Determine the [X, Y] coordinate at the center of the cell enclosing the given text.  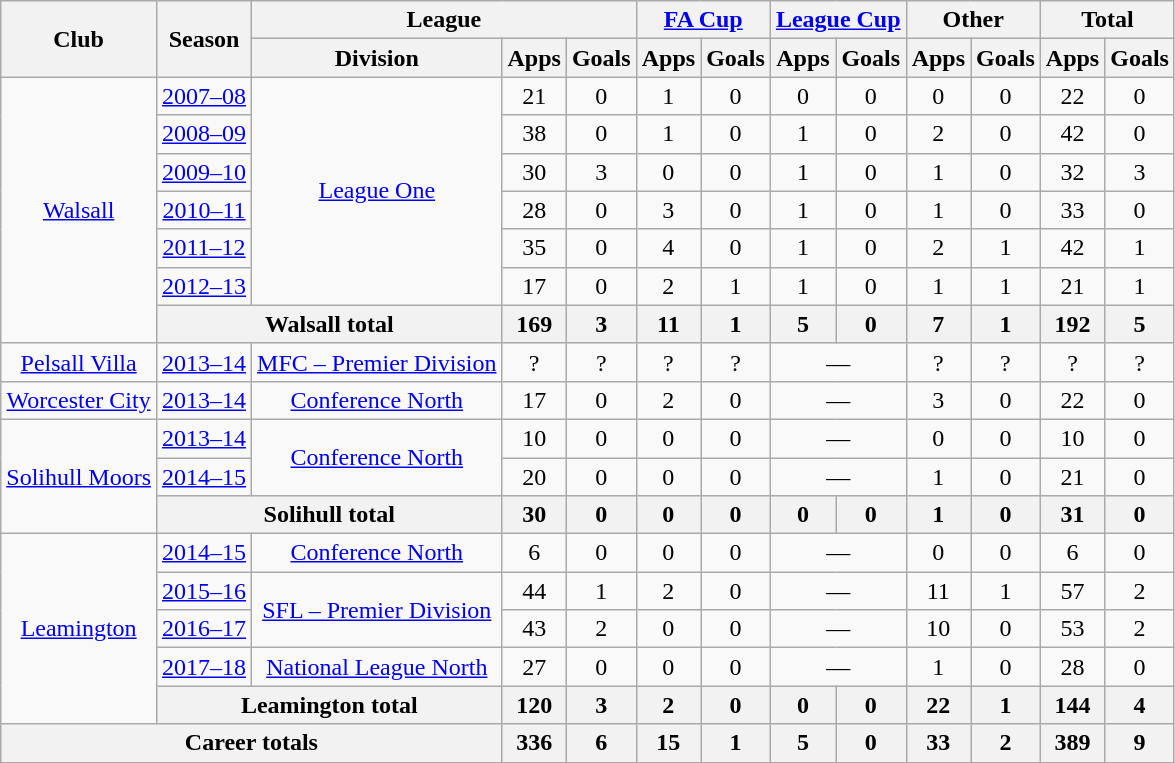
336 [534, 743]
389 [1072, 743]
2011–12 [204, 248]
Solihull Moors [79, 476]
57 [1072, 591]
2009–10 [204, 172]
Club [79, 39]
53 [1072, 629]
League One [377, 191]
Pelsall Villa [79, 362]
2015–16 [204, 591]
Career totals [252, 743]
31 [1072, 515]
7 [938, 324]
Walsall total [330, 324]
SFL – Premier Division [377, 610]
38 [534, 134]
44 [534, 591]
Total [1107, 20]
Solihull total [330, 515]
Walsall [79, 210]
2016–17 [204, 629]
Leamington [79, 629]
2010–11 [204, 210]
169 [534, 324]
FA Cup [703, 20]
Leamington total [330, 705]
2007–08 [204, 96]
Other [973, 20]
27 [534, 667]
35 [534, 248]
League Cup [838, 20]
144 [1072, 705]
43 [534, 629]
20 [534, 477]
Division [377, 58]
120 [534, 705]
192 [1072, 324]
2012–13 [204, 286]
National League North [377, 667]
32 [1072, 172]
MFC – Premier Division [377, 362]
Season [204, 39]
League [444, 20]
9 [1140, 743]
Worcester City [79, 400]
2008–09 [204, 134]
2017–18 [204, 667]
15 [668, 743]
